Identify which cell holds the provided text, then report its [x, y] central coordinate. 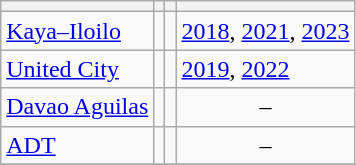
United City [78, 69]
Davao Aguilas [78, 107]
2019, 2022 [266, 69]
ADT [78, 145]
2018, 2021, 2023 [266, 31]
Kaya–Iloilo [78, 31]
